From the cell containing the given text, extract its center point as [X, Y] coordinate. 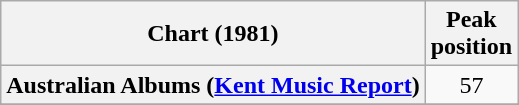
Chart (1981) [213, 34]
57 [471, 85]
Peakposition [471, 34]
Australian Albums (Kent Music Report) [213, 85]
